Locate the cell with the specified text and output its (X, Y) center coordinate. 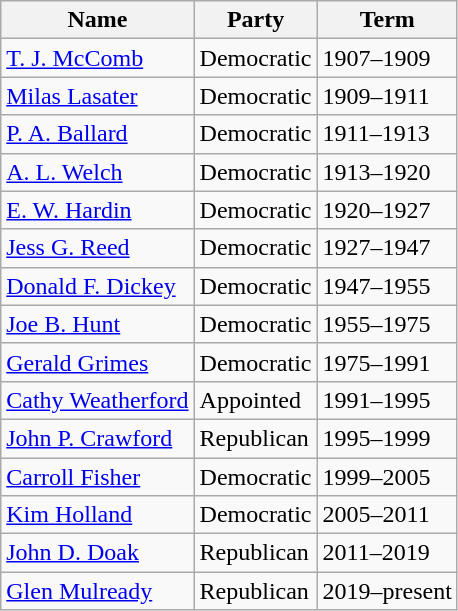
1955–1975 (387, 324)
Glen Mulready (98, 591)
E. W. Hardin (98, 210)
A. L. Welch (98, 172)
1920–1927 (387, 210)
1995–1999 (387, 438)
Milas Lasater (98, 96)
John D. Doak (98, 553)
Kim Holland (98, 515)
2019–present (387, 591)
1907–1909 (387, 58)
Gerald Grimes (98, 362)
Name (98, 20)
1913–1920 (387, 172)
Cathy Weatherford (98, 400)
1911–1913 (387, 134)
P. A. Ballard (98, 134)
Joe B. Hunt (98, 324)
2005–2011 (387, 515)
Carroll Fisher (98, 477)
1999–2005 (387, 477)
1909–1911 (387, 96)
John P. Crawford (98, 438)
T. J. McComb (98, 58)
1927–1947 (387, 248)
Donald F. Dickey (98, 286)
Appointed (256, 400)
1947–1955 (387, 286)
1975–1991 (387, 362)
Term (387, 20)
Jess G. Reed (98, 248)
Party (256, 20)
2011–2019 (387, 553)
1991–1995 (387, 400)
